Find where the given text appears and provide that cell's center as [X, Y] coordinate. 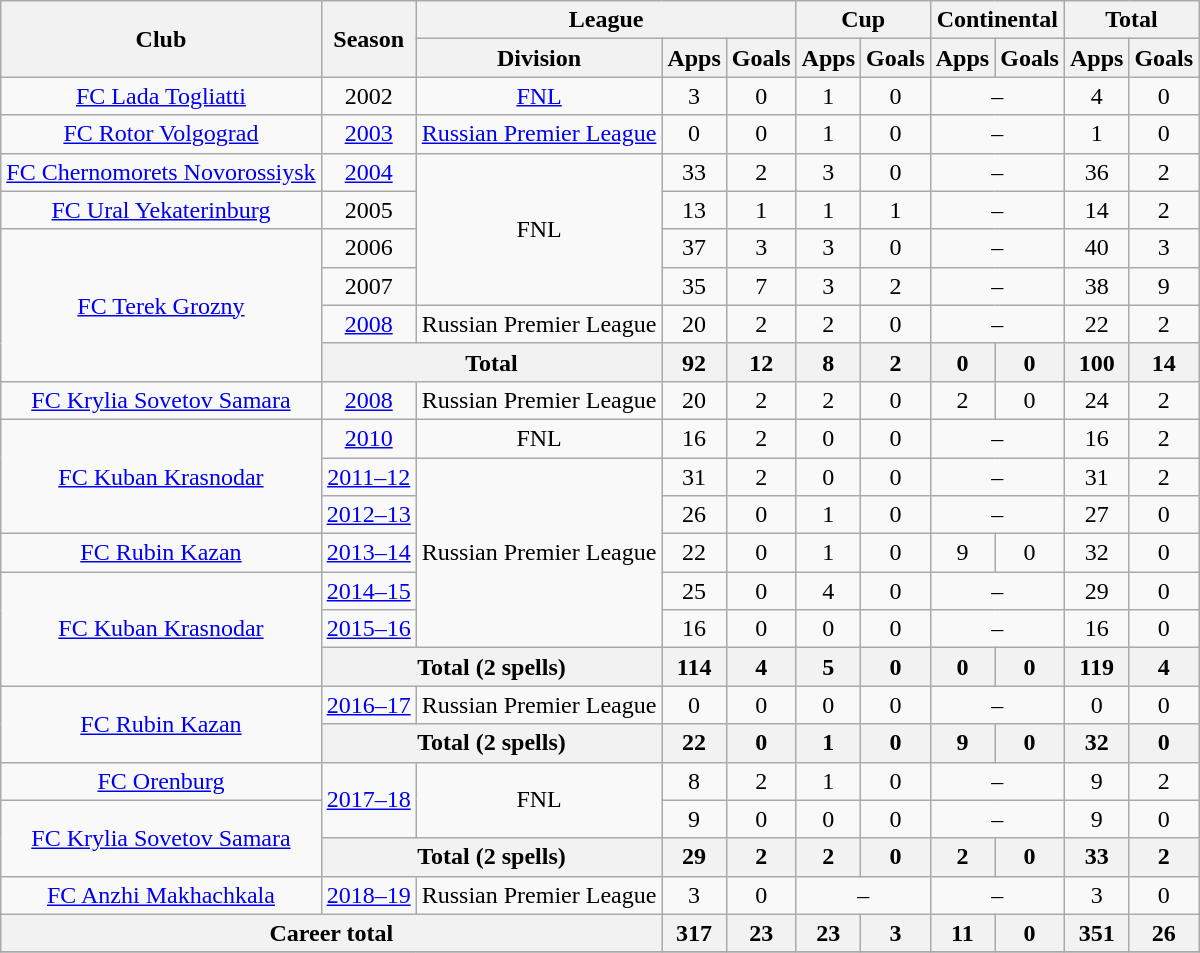
FC Orenburg [161, 781]
2015–16 [368, 629]
Season [368, 39]
Career total [332, 933]
League [606, 20]
2013–14 [368, 553]
FC Lada Togliatti [161, 96]
FC Chernomorets Novorossiysk [161, 172]
36 [1096, 172]
Division [539, 58]
114 [694, 667]
2006 [368, 248]
11 [962, 933]
2012–13 [368, 515]
40 [1096, 248]
FC Rotor Volgograd [161, 134]
5 [828, 667]
27 [1096, 515]
317 [694, 933]
2007 [368, 286]
100 [1096, 362]
2017–18 [368, 800]
24 [1096, 400]
351 [1096, 933]
35 [694, 286]
Continental [997, 20]
119 [1096, 667]
12 [761, 362]
2014–15 [368, 591]
Club [161, 39]
2011–12 [368, 477]
2005 [368, 210]
2002 [368, 96]
13 [694, 210]
7 [761, 286]
25 [694, 591]
2010 [368, 438]
92 [694, 362]
FC Terek Grozny [161, 305]
2018–19 [368, 895]
2004 [368, 172]
FC Ural Yekaterinburg [161, 210]
2016–17 [368, 705]
Cup [863, 20]
2003 [368, 134]
37 [694, 248]
38 [1096, 286]
FC Anzhi Makhachkala [161, 895]
